Find where the given text appears and provide that cell's center as (x, y) coordinate. 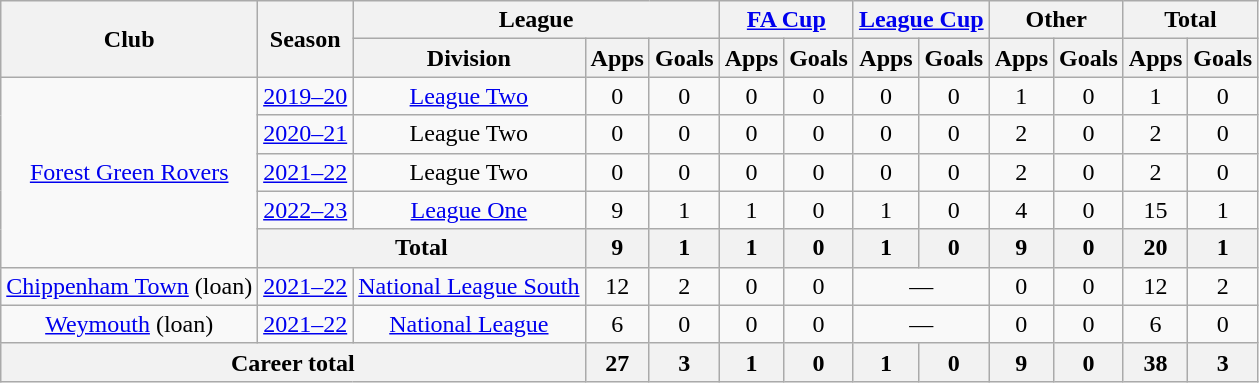
2022–23 (306, 210)
League (536, 20)
Division (469, 58)
15 (1155, 210)
38 (1155, 362)
Chippenham Town (loan) (130, 286)
FA Cup (786, 20)
Forest Green Rovers (130, 172)
National League South (469, 286)
Career total (293, 362)
National League (469, 324)
Weymouth (loan) (130, 324)
2019–20 (306, 96)
27 (617, 362)
Club (130, 39)
20 (1155, 248)
League Cup (921, 20)
2020–21 (306, 134)
Season (306, 39)
League One (469, 210)
4 (1021, 210)
Other (1056, 20)
